Detect which cell encompasses the target text, then output its (X, Y) center coordinate. 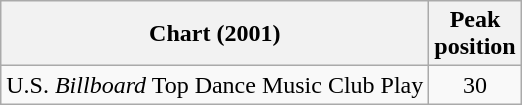
U.S. Billboard Top Dance Music Club Play (215, 85)
Peak position (475, 34)
30 (475, 85)
Chart (2001) (215, 34)
